Pinpoint the cell where the given text exists, returning its (x, y) midpoint coordinate. 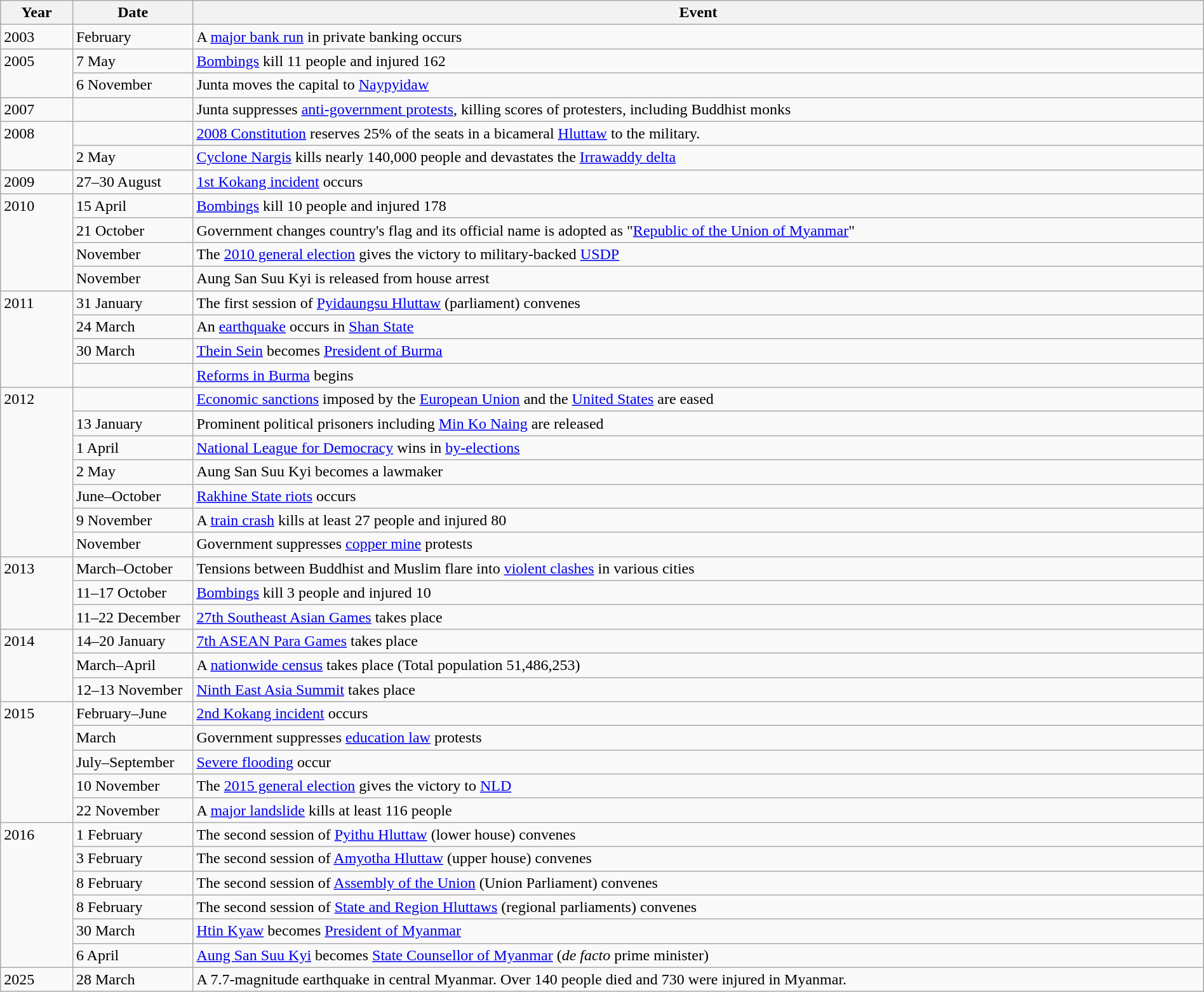
A train crash kills at least 27 people and injured 80 (699, 520)
7 May (132, 61)
28 March (132, 979)
The second session of Assembly of the Union (Union Parliament) convenes (699, 883)
2012 (37, 472)
An earthquake occurs in Shan State (699, 327)
7th ASEAN Para Games takes place (699, 641)
Junta suppresses anti-government protests, killing scores of protesters, including Buddhist monks (699, 109)
Bombings kill 10 people and injured 178 (699, 206)
March–October (132, 568)
The second session of Pyithu Hluttaw (lower house) convenes (699, 834)
Government suppresses copper mine protests (699, 544)
2007 (37, 109)
27th Southeast Asian Games takes place (699, 617)
2nd Kokang incident occurs (699, 714)
3 February (132, 859)
2016 (37, 895)
Government suppresses education law protests (699, 738)
A major landslide kills at least 116 people (699, 810)
Aung San Suu Kyi becomes State Counsellor of Myanmar (de facto prime minister) (699, 955)
Bombings kill 11 people and injured 162 (699, 61)
Htin Kyaw becomes President of Myanmar (699, 931)
Thein Sein becomes President of Burma (699, 351)
Aung San Suu Kyi becomes a lawmaker (699, 472)
2008 Constitution reserves 25% of the seats in a bicameral Hluttaw to the military. (699, 133)
Event (699, 13)
9 November (132, 520)
2025 (37, 979)
March (132, 738)
6 April (132, 955)
1 April (132, 448)
2015 (37, 762)
Reforms in Burma begins (699, 375)
June–October (132, 496)
The first session of Pyidaungsu Hluttaw (parliament) convenes (699, 303)
2014 (37, 665)
Bombings kill 3 people and injured 10 (699, 593)
2005 (37, 73)
Prominent political prisoners including Min Ko Naing are released (699, 424)
February–June (132, 714)
10 November (132, 786)
March–April (132, 665)
Ninth East Asia Summit takes place (699, 689)
National League for Democracy wins in by-elections (699, 448)
The 2010 general election gives the victory to military-backed USDP (699, 254)
July–September (132, 762)
24 March (132, 327)
2013 (37, 593)
Cyclone Nargis kills nearly 140,000 people and devastates the Irrawaddy delta (699, 158)
21 October (132, 230)
13 January (132, 424)
11–22 December (132, 617)
Junta moves the capital to Naypyidaw (699, 85)
Economic sanctions imposed by the European Union and the United States are eased (699, 399)
Date (132, 13)
22 November (132, 810)
February (132, 37)
A major bank run in private banking occurs (699, 37)
2008 (37, 145)
11–17 October (132, 593)
The second session of Amyotha Hluttaw (upper house) convenes (699, 859)
15 April (132, 206)
Aung San Suu Kyi is released from house arrest (699, 278)
2009 (37, 182)
1 February (132, 834)
Rakhine State riots occurs (699, 496)
2003 (37, 37)
2011 (37, 339)
Tensions between Buddhist and Muslim flare into violent clashes in various cities (699, 568)
12–13 November (132, 689)
Government changes country's flag and its official name is adopted as "Republic of the Union of Myanmar" (699, 230)
1st Kokang incident occurs (699, 182)
A 7.7-magnitude earthquake in central Myanmar. Over 140 people died and 730 were injured in Myanmar. (699, 979)
2010 (37, 242)
31 January (132, 303)
14–20 January (132, 641)
The 2015 general election gives the victory to NLD (699, 786)
6 November (132, 85)
The second session of State and Region Hluttaws (regional parliaments) convenes (699, 907)
27–30 August (132, 182)
A nationwide census takes place (Total population 51,486,253) (699, 665)
Year (37, 13)
Severe flooding occur (699, 762)
